Search for the cell housing the specified text and yield its [X, Y] center coordinate. 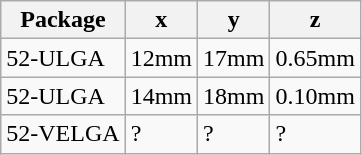
x [161, 20]
z [315, 20]
14mm [161, 96]
0.10mm [315, 96]
52-VELGA [63, 134]
Package [63, 20]
12mm [161, 58]
0.65mm [315, 58]
17mm [234, 58]
18mm [234, 96]
y [234, 20]
